Scan for the cell matching the given text and deliver its [x, y] coordinate at center. 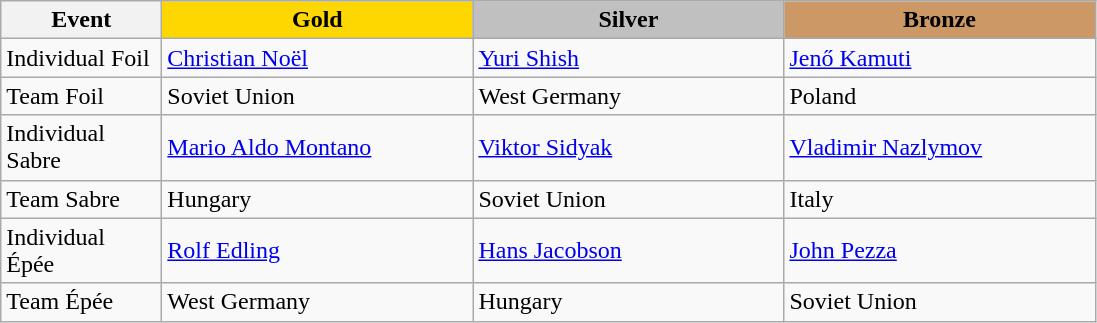
Team Épée [82, 302]
Rolf Edling [318, 250]
John Pezza [940, 250]
Hans Jacobson [628, 250]
Italy [940, 199]
Team Foil [82, 96]
Jenő Kamuti [940, 58]
Event [82, 20]
Individual Épée [82, 250]
Vladimir Nazlymov [940, 148]
Christian Noël [318, 58]
Yuri Shish [628, 58]
Poland [940, 96]
Individual Sabre [82, 148]
Bronze [940, 20]
Silver [628, 20]
Team Sabre [82, 199]
Gold [318, 20]
Viktor Sidyak [628, 148]
Mario Aldo Montano [318, 148]
Individual Foil [82, 58]
